Detect which cell encompasses the target text, then output its [X, Y] center coordinate. 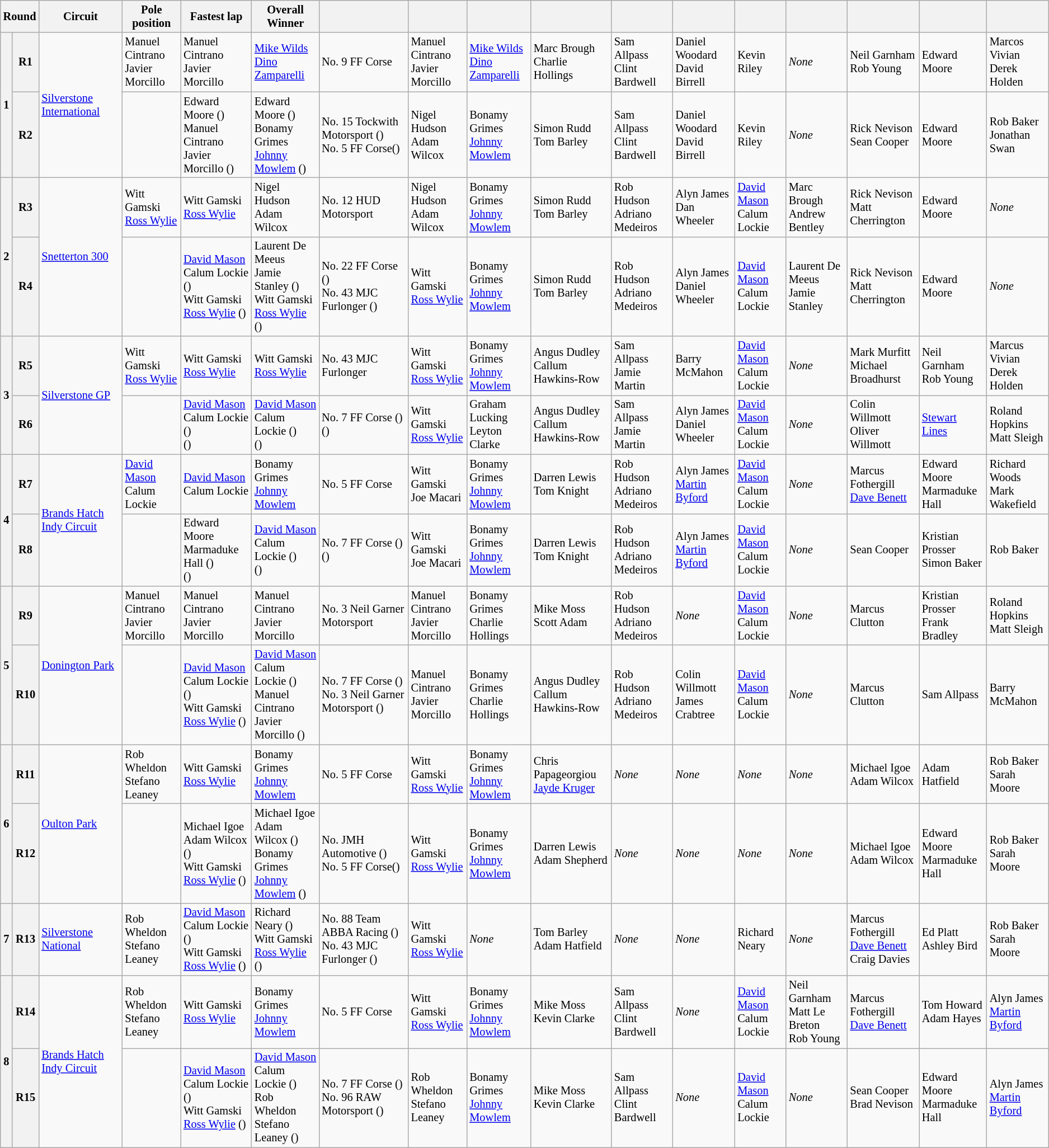
Graham Lucking Leyton Clarke [499, 425]
Marcus Vivian Derek Holden [1018, 366]
Sean Cooper Brad Nevison [883, 1098]
Marc Brough Andrew Bentley [817, 207]
Alyn James Dan Wheeler [704, 207]
Edward Moore Marmaduke Hall ()() [216, 550]
Silverstone National [81, 939]
R15 [26, 1098]
Colin Willmott James Crabtree [704, 695]
1 [7, 105]
Kristian Prosser Simon Baker [953, 550]
Tom Barley Adam Hatfield [571, 939]
Edward Moore () Manuel Cintrano Javier Morcillo () [216, 135]
R5 [26, 366]
Laurent De Meeus Jamie Stanley () Witt Gamski Ross Wylie () [285, 286]
R6 [26, 425]
R11 [26, 774]
No. 7 FF Corse ()No. 96 RAW Motorsport () [364, 1098]
Overall Winner [285, 16]
R9 [26, 615]
No. 22 FF Corse ()No. 43 MJC Furlonger () [364, 286]
Sean Cooper [883, 550]
Chris Papageorgiou Jayde Kruger [571, 774]
No. 7 FF Corse ()No. 3 Neil Garner Motorsport () [364, 695]
Mike Moss Scott Adam [571, 615]
Circuit [81, 16]
Round [20, 16]
6 [7, 824]
Silverstone International [81, 105]
Richard Neary [760, 939]
Sam Allpass [953, 695]
7 [7, 939]
No. 43 MJC Furlonger [364, 366]
Richard Woods Mark Wakefield [1018, 484]
Michael Igoe Adam Wilcox () Witt Gamski Ross Wylie () [216, 853]
Ed Platt Ashley Bird [953, 939]
Stewart Lines [953, 425]
David Mason Calum Lockie () Manuel Cintrano Javier Morcillo () [285, 695]
Rob Baker Jonathan Swan [1018, 135]
Marc Brough Charlie Hollings [571, 62]
Oulton Park [81, 824]
Richard Neary () Witt Gamski Ross Wylie () [285, 939]
Donington Park [81, 665]
R3 [26, 207]
No. JMH Automotive ()No. 5 FF Corse() [364, 853]
Neil Garnham Matt Le Breton Rob Young [817, 1012]
Rick Nevison Sean Cooper [883, 135]
2 [7, 256]
Kristian Prosser Frank Bradley [953, 615]
5 [7, 665]
8 [7, 1062]
Darren Lewis Adam Shepherd [571, 853]
R8 [26, 550]
David Mason Calum Lockie () Rob Wheldon Stefano Leaney () [285, 1098]
4 [7, 520]
3 [7, 395]
R4 [26, 286]
Marcus Fothergill Dave Benett Craig Davies [883, 939]
R12 [26, 853]
Snetterton 300 [81, 256]
Laurent De Meeus Jamie Stanley [817, 286]
R10 [26, 695]
Pole position [151, 16]
R2 [26, 135]
Fastest lap [216, 16]
No. 15 Tockwith Motorsport ()No. 5 FF Corse() [364, 135]
R7 [26, 484]
No. 9 FF Corse [364, 62]
Silverstone GP [81, 395]
Adam Hatfield [953, 774]
Mark Murfitt Michael Broadhurst [883, 366]
Michael Igoe Adam Wilcox () Bonamy Grimes Johnny Mowlem () [285, 853]
Edward Moore () Bonamy Grimes Johnny Mowlem () [285, 135]
Rob Baker [1018, 550]
Tom Howard Adam Hayes [953, 1012]
Colin Willmott Oliver Willmott [883, 425]
No. 3 Neil Garner Motorsport [364, 615]
R14 [26, 1012]
Marcos Vivian Derek Holden [1018, 62]
No. 88 Team ABBA Racing ()No. 43 MJC Furlonger () [364, 939]
No. 12 HUD Motorsport [364, 207]
R1 [26, 62]
R13 [26, 939]
